Return the (x, y) coordinate for the center point of the cell that contains the specified text.  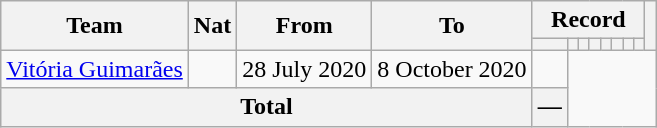
— (550, 107)
28 July 2020 (304, 69)
Team (95, 26)
Record (588, 20)
From (304, 26)
Vitória Guimarães (95, 69)
To (452, 26)
8 October 2020 (452, 69)
Total (266, 107)
Nat (212, 26)
